For the text-containing cell, return its midpoint in [x, y] coordinate format. 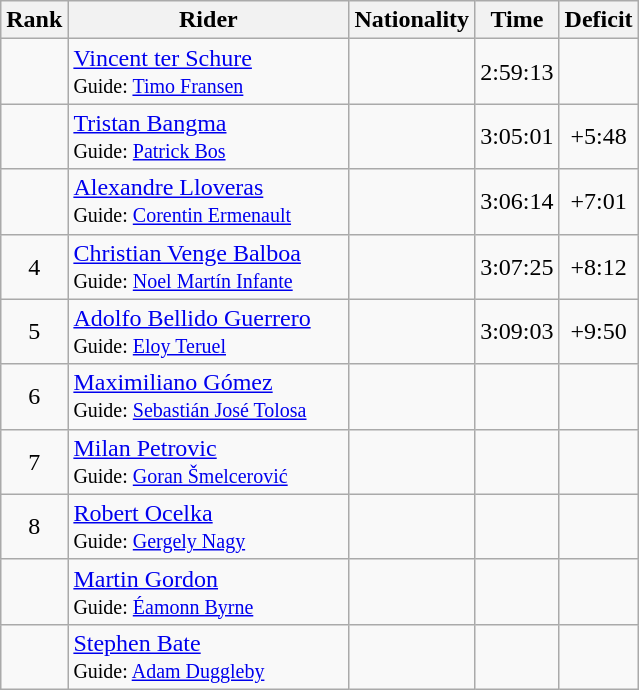
Christian Venge BalboaGuide: Noel Martín Infante [208, 266]
Deficit [598, 20]
3:05:01 [517, 136]
Rider [208, 20]
3:06:14 [517, 202]
Rank [34, 20]
Vincent ter SchureGuide: Timo Fransen [208, 72]
Robert OcelkaGuide: Gergely Nagy [208, 526]
4 [34, 266]
Adolfo Bellido GuerreroGuide: Eloy Teruel [208, 332]
Nationality [412, 20]
Martin GordonGuide: Éamonn Byrne [208, 592]
8 [34, 526]
+9:50 [598, 332]
Alexandre LloverasGuide: Corentin Ermenault [208, 202]
Time [517, 20]
Tristan BangmaGuide: Patrick Bos [208, 136]
Milan PetrovicGuide: Goran Šmelcerović [208, 462]
+7:01 [598, 202]
Maximiliano GómezGuide: Sebastián José Tolosa [208, 396]
2:59:13 [517, 72]
3:07:25 [517, 266]
6 [34, 396]
+8:12 [598, 266]
Stephen BateGuide: Adam Duggleby [208, 656]
3:09:03 [517, 332]
5 [34, 332]
+5:48 [598, 136]
7 [34, 462]
